From the cell containing the given text, extract its center point as (x, y) coordinate. 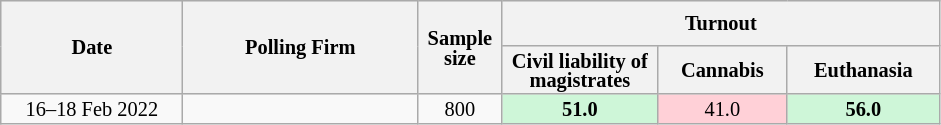
16–18 Feb 2022 (92, 108)
56.0 (863, 108)
Sample size (460, 47)
Cannabis (722, 70)
Civil liability of magistrates (580, 70)
41.0 (722, 108)
51.0 (580, 108)
Date (92, 47)
Turnout (720, 22)
Euthanasia (863, 70)
800 (460, 108)
Polling Firm (300, 47)
